Find where the given text appears and provide that cell's center as [x, y] coordinate. 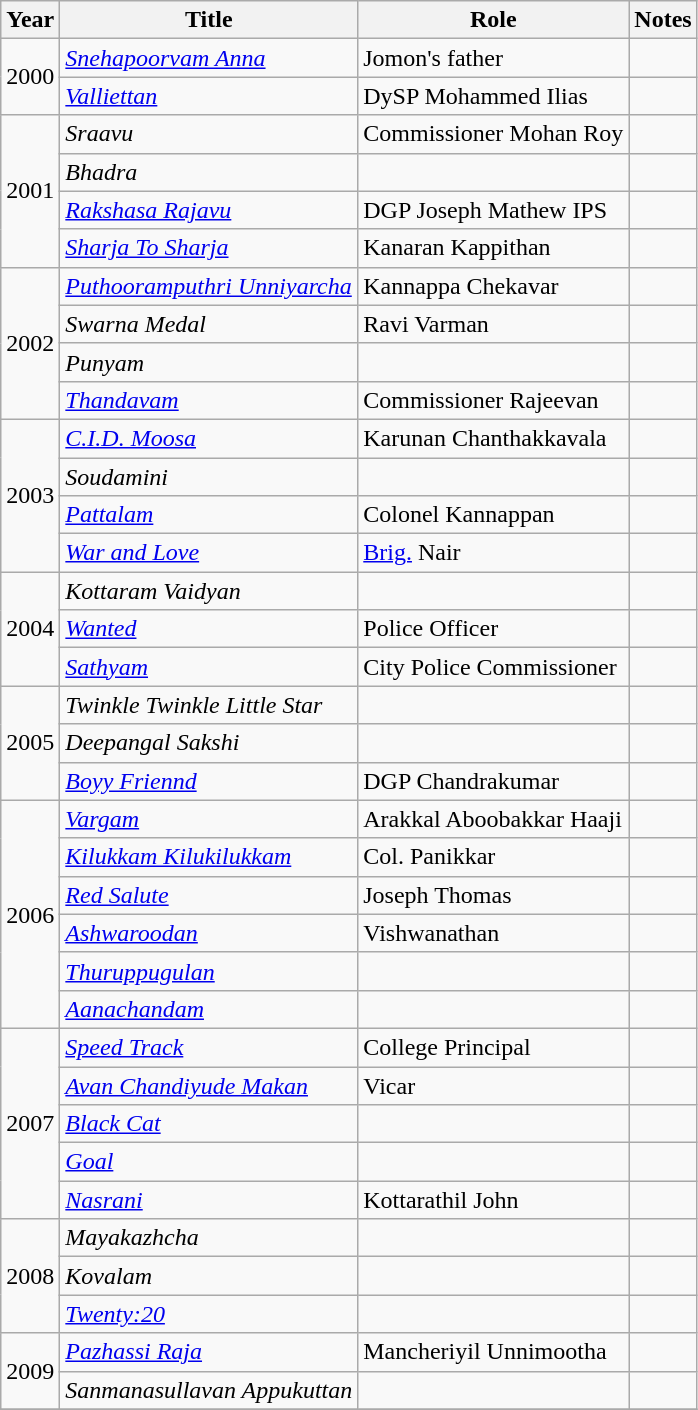
Snehapoorvam Anna [209, 58]
Notes [663, 20]
Police Officer [494, 629]
Year [30, 20]
Brig. Nair [494, 553]
Goal [209, 1162]
Swarna Medal [209, 324]
DySP Mohammed Ilias [494, 96]
Wanted [209, 629]
Speed Track [209, 1047]
Commissioner Mohan Roy [494, 134]
Nasrani [209, 1200]
2003 [30, 495]
Mancheriyil Unnimootha [494, 1352]
C.I.D. Moosa [209, 438]
2001 [30, 191]
Joseph Thomas [494, 895]
Arakkal Aboobakkar Haaji [494, 819]
Mayakazhcha [209, 1238]
Pattalam [209, 515]
2000 [30, 77]
Twinkle Twinkle Little Star [209, 705]
Deepangal Sakshi [209, 743]
DGP Joseph Mathew IPS [494, 210]
2008 [30, 1276]
DGP Chandrakumar [494, 781]
Vicar [494, 1085]
Colonel Kannappan [494, 515]
Soudamini [209, 477]
2004 [30, 629]
Title [209, 20]
Valliettan [209, 96]
College Principal [494, 1047]
Kottarathil John [494, 1200]
Boyy Friennd [209, 781]
Pazhassi Raja [209, 1352]
Karunan Chanthakkavala [494, 438]
Thandavam [209, 400]
Vishwanathan [494, 933]
Sraavu [209, 134]
Puthooramputhri Unniyarcha [209, 286]
Col. Panikkar [494, 857]
Sharja To Sharja [209, 248]
Ravi Varman [494, 324]
Black Cat [209, 1124]
Kovalam [209, 1276]
Aanachandam [209, 1009]
Bhadra [209, 172]
2006 [30, 914]
2005 [30, 743]
Rakshasa Rajavu [209, 210]
Kilukkam Kilukilukkam [209, 857]
Punyam [209, 362]
Sathyam [209, 667]
Thuruppugulan [209, 971]
Vargam [209, 819]
Twenty:20 [209, 1314]
Role [494, 20]
Ashwaroodan [209, 933]
War and Love [209, 553]
Kanaran Kappithan [494, 248]
Commissioner Rajeevan [494, 400]
2009 [30, 1371]
Kannappa Chekavar [494, 286]
Red Salute [209, 895]
Avan Chandiyude Makan [209, 1085]
2007 [30, 1123]
2002 [30, 343]
Kottaram Vaidyan [209, 591]
Jomon's father [494, 58]
Sanmanasullavan Appukuttan [209, 1390]
City Police Commissioner [494, 667]
